Identify which cell holds the provided text, then report its [x, y] central coordinate. 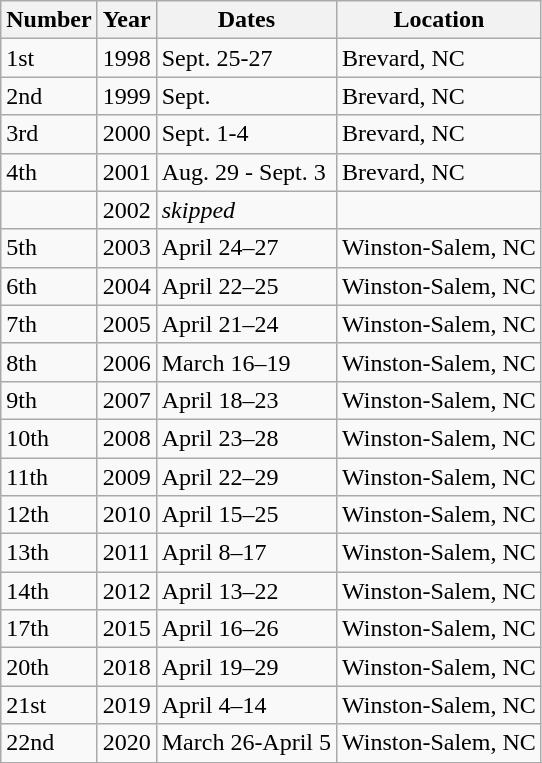
Sept. 25-27 [246, 58]
2000 [126, 134]
April 23–28 [246, 438]
9th [49, 400]
April 24–27 [246, 248]
Sept. [246, 96]
2009 [126, 477]
Year [126, 20]
March 16–19 [246, 362]
4th [49, 172]
Sept. 1-4 [246, 134]
1998 [126, 58]
April 22–25 [246, 286]
Number [49, 20]
2006 [126, 362]
March 26-April 5 [246, 743]
April 16–26 [246, 629]
April 19–29 [246, 667]
2010 [126, 515]
22nd [49, 743]
5th [49, 248]
8th [49, 362]
2004 [126, 286]
2020 [126, 743]
Dates [246, 20]
2012 [126, 591]
2015 [126, 629]
2002 [126, 210]
April 21–24 [246, 324]
2003 [126, 248]
April 18–23 [246, 400]
21st [49, 705]
7th [49, 324]
2019 [126, 705]
2007 [126, 400]
2008 [126, 438]
14th [49, 591]
Location [440, 20]
3rd [49, 134]
April 8–17 [246, 553]
April 22–29 [246, 477]
10th [49, 438]
17th [49, 629]
6th [49, 286]
2001 [126, 172]
20th [49, 667]
2nd [49, 96]
April 4–14 [246, 705]
2005 [126, 324]
1st [49, 58]
2018 [126, 667]
skipped [246, 210]
13th [49, 553]
April 15–25 [246, 515]
11th [49, 477]
April 13–22 [246, 591]
Aug. 29 - Sept. 3 [246, 172]
12th [49, 515]
2011 [126, 553]
1999 [126, 96]
